Determine the (x, y) coordinate at the center of the cell enclosing the given text.  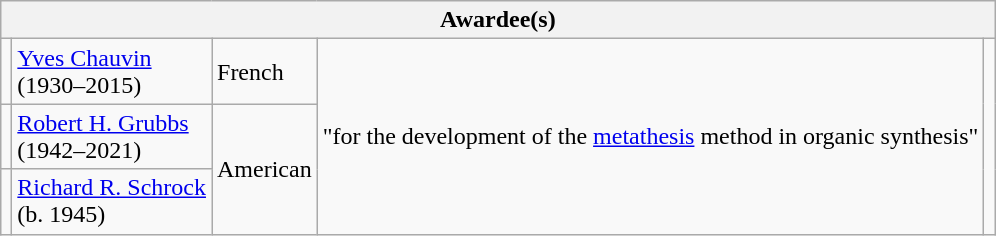
"for the development of the metathesis method in organic synthesis" (650, 136)
French (265, 72)
Robert H. Grubbs(1942–2021) (112, 136)
Richard R. Schrock(b. 1945) (112, 202)
Yves Chauvin(1930–2015) (112, 72)
American (265, 169)
Awardee(s) (498, 20)
